Detect which cell encompasses the target text, then output its [x, y] center coordinate. 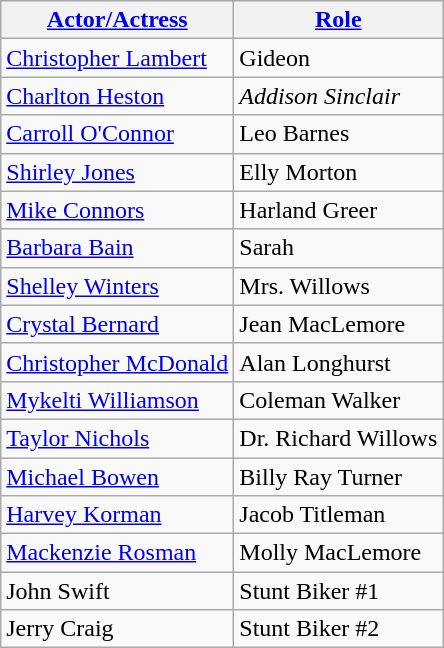
Christopher McDonald [118, 362]
Michael Bowen [118, 477]
Coleman Walker [338, 400]
Taylor Nichols [118, 438]
Shirley Jones [118, 172]
Harland Greer [338, 210]
Leo Barnes [338, 134]
Addison Sinclair [338, 96]
Role [338, 20]
Mackenzie Rosman [118, 553]
Christopher Lambert [118, 58]
Stunt Biker #1 [338, 591]
Mykelti Williamson [118, 400]
John Swift [118, 591]
Stunt Biker #2 [338, 629]
Actor/Actress [118, 20]
Harvey Korman [118, 515]
Charlton Heston [118, 96]
Mrs. Willows [338, 286]
Jerry Craig [118, 629]
Sarah [338, 248]
Shelley Winters [118, 286]
Gideon [338, 58]
Molly MacLemore [338, 553]
Crystal Bernard [118, 324]
Carroll O'Connor [118, 134]
Barbara Bain [118, 248]
Alan Longhurst [338, 362]
Jean MacLemore [338, 324]
Dr. Richard Willows [338, 438]
Mike Connors [118, 210]
Jacob Titleman [338, 515]
Billy Ray Turner [338, 477]
Elly Morton [338, 172]
